Scan for the cell matching the given text and deliver its (X, Y) coordinate at center. 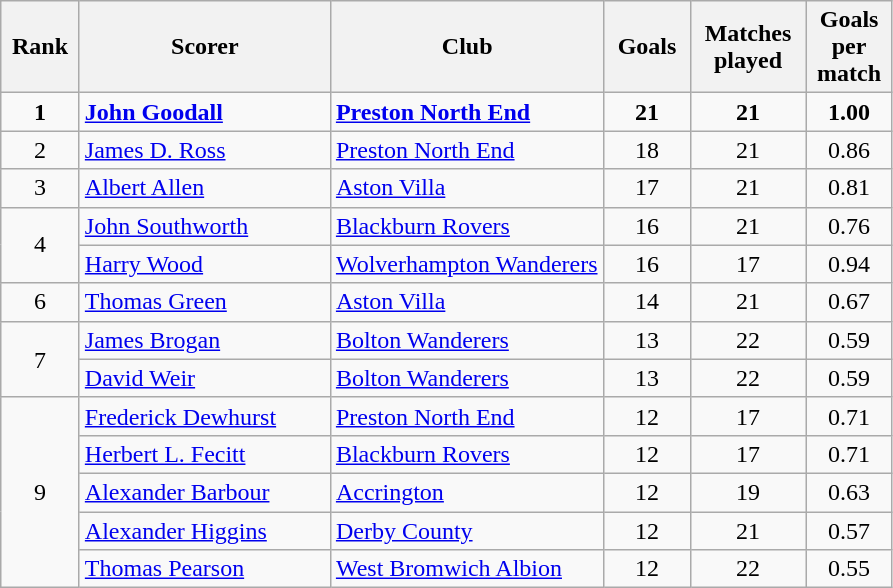
2 (40, 150)
Thomas Pearson (204, 569)
14 (647, 302)
Rank (40, 47)
0.81 (849, 188)
6 (40, 302)
Herbert L. Fecitt (204, 454)
0.86 (849, 150)
Goals (647, 47)
Derby County (467, 531)
Frederick Dewhurst (204, 416)
0.63 (849, 492)
Thomas Green (204, 302)
9 (40, 492)
Scorer (204, 47)
Harry Wood (204, 264)
0.55 (849, 569)
0.94 (849, 264)
Alexander Barbour (204, 492)
Albert Allen (204, 188)
0.76 (849, 226)
0.67 (849, 302)
Wolverhampton Wanderers (467, 264)
Goals per match (849, 47)
John Southworth (204, 226)
Club (467, 47)
1.00 (849, 112)
David Weir (204, 378)
7 (40, 359)
James D. Ross (204, 150)
0.57 (849, 531)
Matches played (748, 47)
John Goodall (204, 112)
Alexander Higgins (204, 531)
West Bromwich Albion (467, 569)
4 (40, 245)
1 (40, 112)
Accrington (467, 492)
3 (40, 188)
19 (748, 492)
James Brogan (204, 340)
18 (647, 150)
